Output the (X, Y) coordinate of the center of the cell containing the given text.  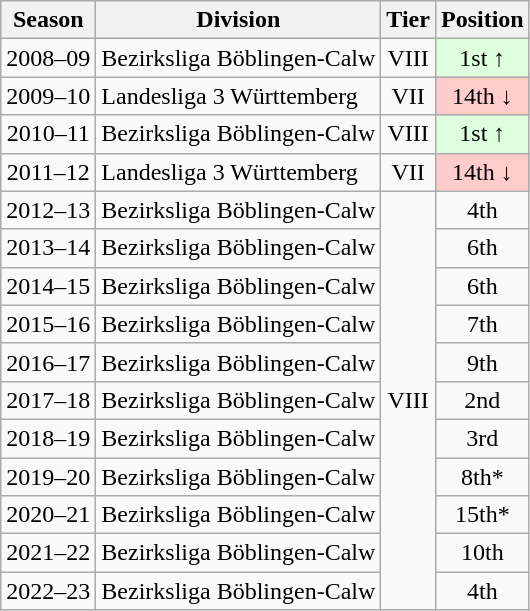
Season (48, 20)
Tier (408, 20)
7th (482, 324)
9th (482, 362)
2022–23 (48, 591)
2019–20 (48, 477)
2011–12 (48, 172)
2017–18 (48, 400)
8th* (482, 477)
2nd (482, 400)
2016–17 (48, 362)
2013–14 (48, 248)
10th (482, 553)
2014–15 (48, 286)
2012–13 (48, 210)
2008–09 (48, 58)
2018–19 (48, 438)
Division (238, 20)
2021–22 (48, 553)
2010–11 (48, 134)
3rd (482, 438)
Position (482, 20)
2020–21 (48, 515)
15th* (482, 515)
2015–16 (48, 324)
2009–10 (48, 96)
